Determine the [x, y] coordinate at the center of the cell enclosing the given text.  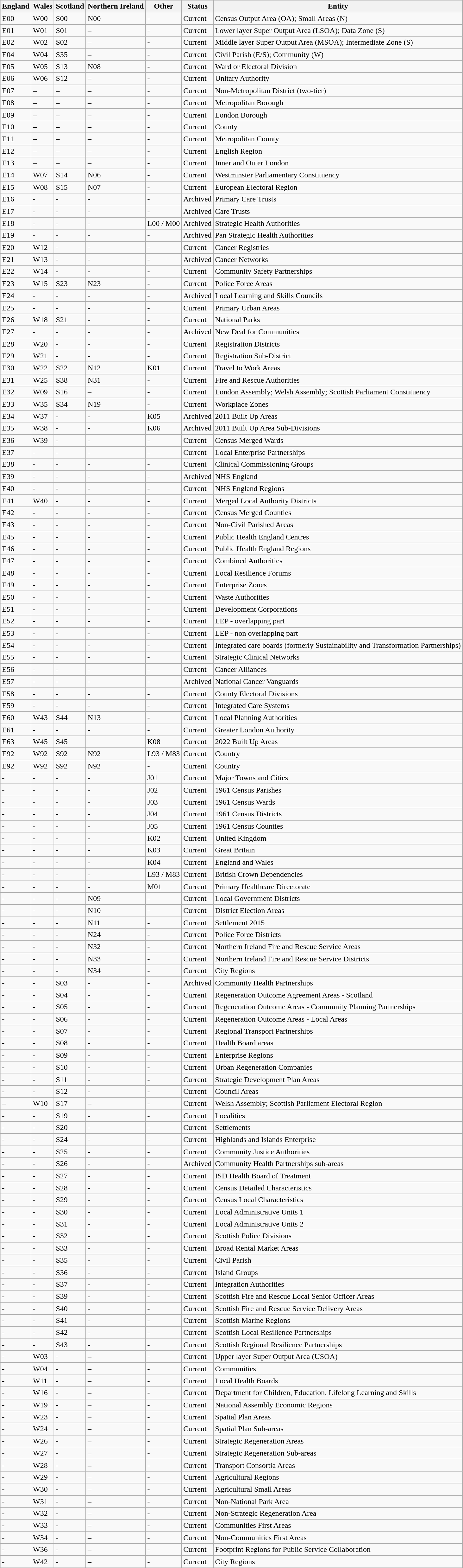
National Parks [338, 320]
S13 [70, 67]
Health Board areas [338, 1043]
E00 [16, 18]
K05 [164, 416]
S33 [70, 1248]
S25 [70, 1152]
Community Safety Partnerships [338, 271]
S07 [70, 1031]
E19 [16, 235]
W34 [43, 1538]
W42 [43, 1562]
E63 [16, 742]
E04 [16, 54]
N33 [116, 959]
E41 [16, 500]
S03 [70, 983]
Integrated Care Systems [338, 705]
E01 [16, 30]
J02 [164, 790]
W05 [43, 67]
S43 [70, 1345]
W08 [43, 187]
Census Merged Wards [338, 440]
Merged Local Authority Districts [338, 500]
E14 [16, 175]
Strategic Health Authorities [338, 223]
K03 [164, 850]
Transport Consortia Areas [338, 1465]
Regeneration Outcome Areas - Local Areas [338, 1019]
1961 Census Counties [338, 826]
W02 [43, 42]
Island Groups [338, 1272]
Pan Strategic Health Authorities [338, 235]
Community Health Partnerships sub-areas [338, 1164]
District Election Areas [338, 910]
British Crown Dependencies [338, 874]
Primary Healthcare Directorate [338, 886]
N34 [116, 971]
Metropolitan County [338, 139]
E47 [16, 561]
Highlands and Islands Enterprise [338, 1140]
S14 [70, 175]
K06 [164, 428]
S15 [70, 187]
Public Health England Regions [338, 549]
N08 [116, 67]
Fire and Rescue Authorities [338, 380]
J05 [164, 826]
E26 [16, 320]
E42 [16, 513]
K02 [164, 838]
E46 [16, 549]
Status [197, 6]
S04 [70, 995]
S34 [70, 404]
W13 [43, 259]
Strategic Clinical Networks [338, 657]
S26 [70, 1164]
NHS England Regions [338, 488]
W15 [43, 284]
N11 [116, 923]
W26 [43, 1441]
Travel to Work Areas [338, 368]
W07 [43, 175]
European Electoral Region [338, 187]
E61 [16, 730]
E13 [16, 163]
S22 [70, 368]
Care Trusts [338, 211]
E31 [16, 380]
W21 [43, 356]
Wales [43, 6]
Public Health England Centres [338, 537]
E29 [16, 356]
S09 [70, 1055]
2011 Built Up Areas [338, 416]
E02 [16, 42]
Strategic Development Plan Areas [338, 1079]
W37 [43, 416]
N07 [116, 187]
E07 [16, 91]
E10 [16, 127]
Greater London Authority [338, 730]
Census Output Area (OA); Small Areas (N) [338, 18]
E52 [16, 621]
N10 [116, 910]
E23 [16, 284]
Non-Communities First Areas [338, 1538]
English Region [338, 151]
W16 [43, 1393]
Civil Parish [338, 1260]
S17 [70, 1103]
K08 [164, 742]
Agricultural Regions [338, 1477]
N24 [116, 935]
Development Corporations [338, 609]
Primary Care Trusts [338, 199]
Cancer Registries [338, 247]
1961 Census Districts [338, 814]
Local Enterprise Partnerships [338, 452]
New Deal for Communities [338, 332]
W12 [43, 247]
W29 [43, 1477]
N19 [116, 404]
Communities [338, 1369]
N13 [116, 717]
Middle layer Super Output Area (MSOA); Intermediate Zone (S) [338, 42]
J03 [164, 802]
E58 [16, 693]
E22 [16, 271]
Enterprise Zones [338, 585]
S16 [70, 392]
Integrated care boards (formerly Sustainability and Transformation Partnerships) [338, 645]
E15 [16, 187]
S38 [70, 380]
Scottish Police Divisions [338, 1236]
N06 [116, 175]
N09 [116, 898]
E37 [16, 452]
Local Planning Authorities [338, 717]
S00 [70, 18]
Localities [338, 1115]
Great Britain [338, 850]
W01 [43, 30]
Agricultural Small Areas [338, 1489]
J01 [164, 778]
E49 [16, 585]
Cancer Networks [338, 259]
Local Administrative Units 2 [338, 1224]
Police Force Areas [338, 284]
National Cancer Vanguards [338, 681]
E40 [16, 488]
E35 [16, 428]
Metropolitan Borough [338, 103]
England and Wales [338, 862]
W24 [43, 1429]
Integration Authorities [338, 1284]
Primary Urban Areas [338, 308]
Settlement 2015 [338, 923]
W25 [43, 380]
W40 [43, 500]
County [338, 127]
E24 [16, 296]
Combined Authorities [338, 561]
J04 [164, 814]
W30 [43, 1489]
W32 [43, 1514]
W43 [43, 717]
S37 [70, 1284]
E55 [16, 657]
Department for Children, Education, Lifelong Learning and Skills [338, 1393]
E16 [16, 199]
LEP - non overlapping part [338, 633]
K01 [164, 368]
Local Government Districts [338, 898]
W38 [43, 428]
Settlements [338, 1128]
Regeneration Outcome Areas - Community Planning Partnerships [338, 1007]
Police Force Districts [338, 935]
N23 [116, 284]
E25 [16, 308]
Footprint Regions for Public Service Collaboration [338, 1550]
E39 [16, 476]
Local Administrative Units 1 [338, 1212]
Scottish Fire and Rescue Service Delivery Areas [338, 1309]
S36 [70, 1272]
W03 [43, 1357]
United Kingdom [338, 838]
E09 [16, 115]
E20 [16, 247]
E34 [16, 416]
W20 [43, 344]
Regional Transport Partnerships [338, 1031]
Scotland [70, 6]
W19 [43, 1405]
Non-Metropolitan District (two-tier) [338, 91]
Cancer Alliances [338, 669]
Scottish Local Resilience Partnerships [338, 1333]
Waste Authorities [338, 597]
National Assembly Economic Regions [338, 1405]
Strategic Regeneration Sub-areas [338, 1453]
2022 Built Up Areas [338, 742]
W45 [43, 742]
Enterprise Regions [338, 1055]
Census Merged Counties [338, 513]
W00 [43, 18]
K04 [164, 862]
Community Justice Authorities [338, 1152]
Registration Districts [338, 344]
W28 [43, 1465]
E60 [16, 717]
England [16, 6]
Spatial Plan Sub-areas [338, 1429]
Upper layer Super Output Area (USOA) [338, 1357]
E59 [16, 705]
E36 [16, 440]
ISD Health Board of Treatment [338, 1176]
Major Towns and Cities [338, 778]
S45 [70, 742]
Local Resilience Forums [338, 573]
S31 [70, 1224]
Lower layer Super Output Area (LSOA); Data Zone (S) [338, 30]
Other [164, 6]
N12 [116, 368]
E27 [16, 332]
Registration Sub-District [338, 356]
County Electoral Divisions [338, 693]
Northern Ireland Fire and Rescue Service Areas [338, 947]
E45 [16, 537]
Census Detailed Characteristics [338, 1188]
E05 [16, 67]
Unitary Authority [338, 79]
S21 [70, 320]
NHS England [338, 476]
S20 [70, 1128]
E11 [16, 139]
E51 [16, 609]
E56 [16, 669]
E08 [16, 103]
S30 [70, 1212]
E50 [16, 597]
E54 [16, 645]
2011 Built Up Area Sub-Divisions [338, 428]
E28 [16, 344]
S32 [70, 1236]
W10 [43, 1103]
Northern Ireland [116, 6]
E43 [16, 525]
Non-Civil Parished Areas [338, 525]
Communities First Areas [338, 1526]
Entity [338, 6]
E06 [16, 79]
Regeneration Outcome Agreement Areas - Scotland [338, 995]
E33 [16, 404]
S23 [70, 284]
S06 [70, 1019]
W09 [43, 392]
Census Local Characteristics [338, 1200]
Scottish Regional Resilience Partnerships [338, 1345]
S19 [70, 1115]
S28 [70, 1188]
S39 [70, 1296]
Non-National Park Area [338, 1501]
Scottish Fire and Rescue Local Senior Officer Areas [338, 1296]
L00 / M00 [164, 223]
W14 [43, 271]
Spatial Plan Areas [338, 1417]
Local Learning and Skills Councils [338, 296]
Welsh Assembly; Scottish Parliament Electoral Region [338, 1103]
E18 [16, 223]
S05 [70, 1007]
Non-Strategic Regeneration Area [338, 1514]
E57 [16, 681]
1961 Census Wards [338, 802]
Urban Regeneration Companies [338, 1067]
Community Health Partnerships [338, 983]
E48 [16, 573]
W36 [43, 1550]
W11 [43, 1381]
S41 [70, 1321]
E21 [16, 259]
S29 [70, 1200]
Workplace Zones [338, 404]
E30 [16, 368]
Council Areas [338, 1091]
E53 [16, 633]
S11 [70, 1079]
1961 Census Parishes [338, 790]
W23 [43, 1417]
W06 [43, 79]
W22 [43, 368]
S40 [70, 1309]
N31 [116, 380]
E32 [16, 392]
Scottish Marine Regions [338, 1321]
S10 [70, 1067]
S01 [70, 30]
M01 [164, 886]
E38 [16, 464]
N32 [116, 947]
W27 [43, 1453]
W33 [43, 1526]
Clinical Commissioning Groups [338, 464]
Civil Parish (E/S); Community (W) [338, 54]
Broad Rental Market Areas [338, 1248]
S08 [70, 1043]
Local Health Boards [338, 1381]
S02 [70, 42]
Ward or Electoral Division [338, 67]
W35 [43, 404]
W18 [43, 320]
S24 [70, 1140]
W39 [43, 440]
London Borough [338, 115]
E12 [16, 151]
E17 [16, 211]
Inner and Outer London [338, 163]
S27 [70, 1176]
Northern Ireland Fire and Rescue Service Districts [338, 959]
N00 [116, 18]
S42 [70, 1333]
London Assembly; Welsh Assembly; Scottish Parliament Constituency [338, 392]
LEP - overlapping part [338, 621]
Westminster Parliamentary Constituency [338, 175]
S44 [70, 717]
Strategic Regeneration Areas [338, 1441]
W31 [43, 1501]
